Locate the cell with the specified text and output its [x, y] center coordinate. 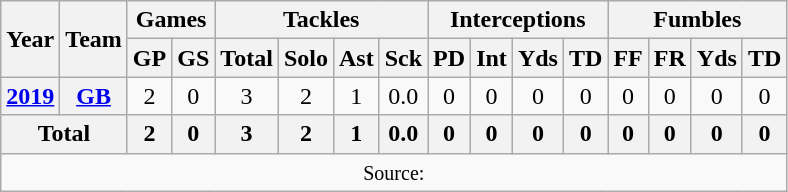
Games [170, 20]
Tackles [322, 20]
Sck [403, 58]
Interceptions [518, 20]
Int [492, 58]
2019 [30, 96]
Fumbles [698, 20]
Year [30, 39]
GS [194, 58]
Ast [356, 58]
FR [670, 58]
GB [94, 96]
Team [94, 39]
PD [450, 58]
GP [149, 58]
Source: [394, 172]
FF [628, 58]
Solo [306, 58]
